Locate the cell with the specified text and output its (x, y) center coordinate. 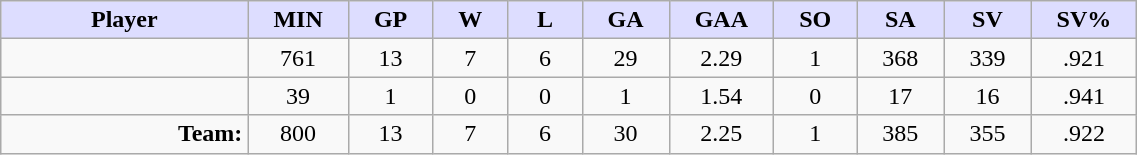
2.29 (721, 58)
339 (988, 58)
SO (816, 20)
368 (900, 58)
30 (626, 134)
Player (124, 20)
SV (988, 20)
.922 (1084, 134)
800 (298, 134)
L (545, 20)
355 (988, 134)
761 (298, 58)
1.54 (721, 96)
2.25 (721, 134)
SV% (1084, 20)
GA (626, 20)
SA (900, 20)
.941 (1084, 96)
39 (298, 96)
Team: (124, 134)
MIN (298, 20)
29 (626, 58)
17 (900, 96)
GAA (721, 20)
16 (988, 96)
GP (390, 20)
.921 (1084, 58)
385 (900, 134)
W (470, 20)
